From the cell containing the given text, extract its center point as (X, Y) coordinate. 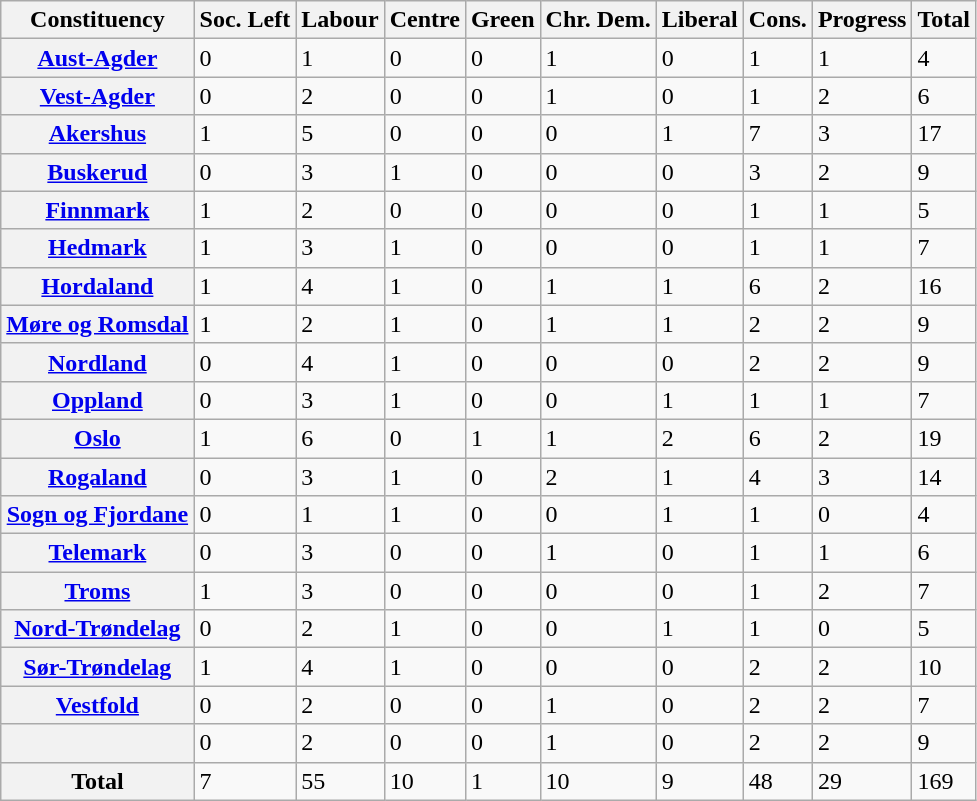
Oppland (98, 400)
Sør-Trøndelag (98, 667)
169 (944, 781)
Chr. Dem. (598, 20)
Oslo (98, 438)
Akershus (98, 134)
16 (944, 286)
Telemark (98, 553)
Vest-Agder (98, 96)
17 (944, 134)
Constituency (98, 20)
Labour (340, 20)
Finnmark (98, 210)
Soc. Left (245, 20)
48 (778, 781)
Møre og Romsdal (98, 324)
Sogn og Fjordane (98, 515)
Centre (424, 20)
55 (340, 781)
Progress (862, 20)
29 (862, 781)
Liberal (700, 20)
Troms (98, 591)
Hordaland (98, 286)
Nord-Trøndelag (98, 629)
Nordland (98, 362)
Buskerud (98, 172)
19 (944, 438)
Aust-Agder (98, 58)
14 (944, 477)
Green (502, 20)
Vestfold (98, 705)
Rogaland (98, 477)
Cons. (778, 20)
Hedmark (98, 248)
